From the cell containing the given text, extract its center point as [x, y] coordinate. 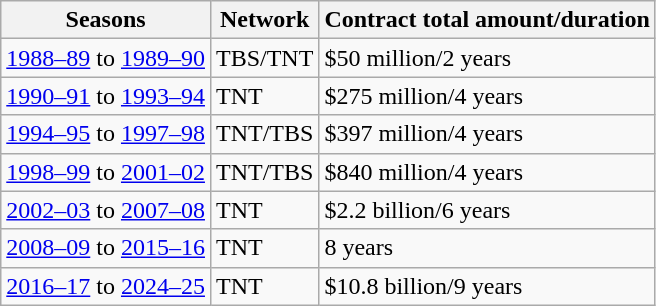
$10.8 billion/9 years [487, 286]
1990–91 to 1993–94 [106, 96]
8 years [487, 248]
2002–03 to 2007–08 [106, 210]
Seasons [106, 20]
1988–89 to 1989–90 [106, 58]
Contract total amount/duration [487, 20]
$2.2 billion/6 years [487, 210]
2008–09 to 2015–16 [106, 248]
1998–99 to 2001–02 [106, 172]
2016–17 to 2024–25 [106, 286]
1994–95 to 1997–98 [106, 134]
$50 million/2 years [487, 58]
Network [264, 20]
$397 million/4 years [487, 134]
$840 million/4 years [487, 172]
TBS/TNT [264, 58]
$275 million/4 years [487, 96]
